Determine the (x, y) coordinate at the center of the cell enclosing the given text.  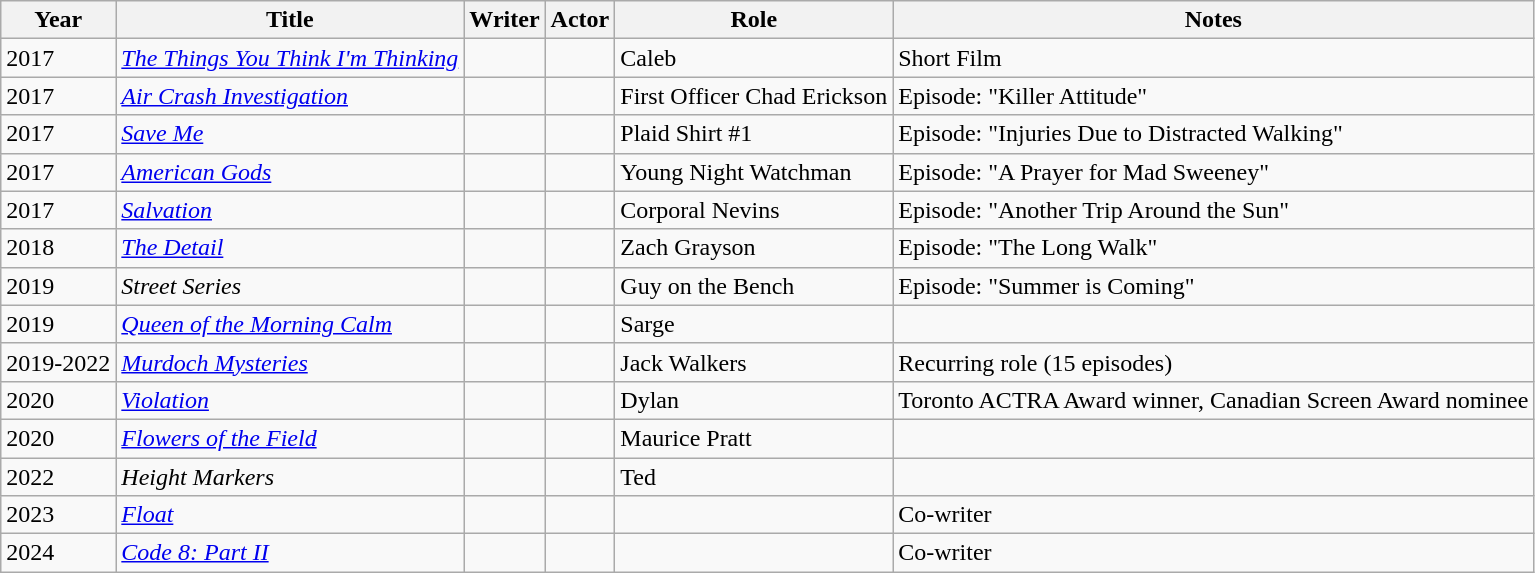
Episode: "The Long Walk" (1214, 248)
Recurring role (15 episodes) (1214, 362)
Queen of the Morning Calm (290, 324)
Writer (504, 20)
Episode: "Summer is Coming" (1214, 286)
Murdoch Mysteries (290, 362)
Ted (754, 477)
Zach Grayson (754, 248)
Year (58, 20)
Episode: "Injuries Due to Distracted Walking" (1214, 134)
Height Markers (290, 477)
Role (754, 20)
Save Me (290, 134)
The Things You Think I'm Thinking (290, 58)
Maurice Pratt (754, 438)
Notes (1214, 20)
Episode: "Killer Attitude" (1214, 96)
American Gods (290, 172)
Jack Walkers (754, 362)
Guy on the Bench (754, 286)
2023 (58, 515)
Violation (290, 400)
Episode: "A Prayer for Mad Sweeney" (1214, 172)
Toronto ACTRA Award winner, Canadian Screen Award nominee (1214, 400)
2019-2022 (58, 362)
Flowers of the Field (290, 438)
Plaid Shirt #1 (754, 134)
Sarge (754, 324)
2018 (58, 248)
2024 (58, 553)
Dylan (754, 400)
Actor (580, 20)
Short Film (1214, 58)
Code 8: Part II (290, 553)
Episode: "Another Trip Around the Sun" (1214, 210)
Float (290, 515)
Caleb (754, 58)
Young Night Watchman (754, 172)
Street Series (290, 286)
First Officer Chad Erickson (754, 96)
Title (290, 20)
Air Crash Investigation (290, 96)
Salvation (290, 210)
2022 (58, 477)
Corporal Nevins (754, 210)
The Detail (290, 248)
